Return the [x, y] coordinate for the center point of the cell that contains the specified text.  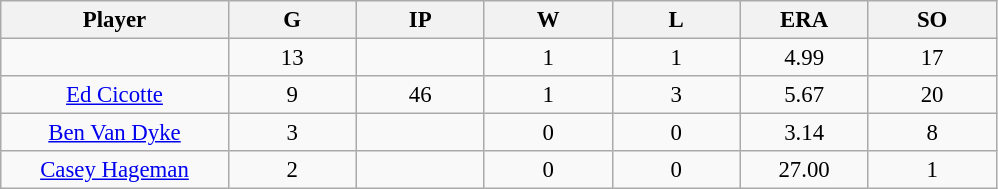
SO [932, 20]
Casey Hageman [114, 170]
W [548, 20]
9 [292, 95]
L [676, 20]
Player [114, 20]
13 [292, 58]
20 [932, 95]
17 [932, 58]
3.14 [804, 133]
5.67 [804, 95]
2 [292, 170]
ERA [804, 20]
8 [932, 133]
27.00 [804, 170]
G [292, 20]
4.99 [804, 58]
IP [420, 20]
Ben Van Dyke [114, 133]
46 [420, 95]
Ed Cicotte [114, 95]
